Output the [X, Y] coordinate of the center of the cell containing the given text.  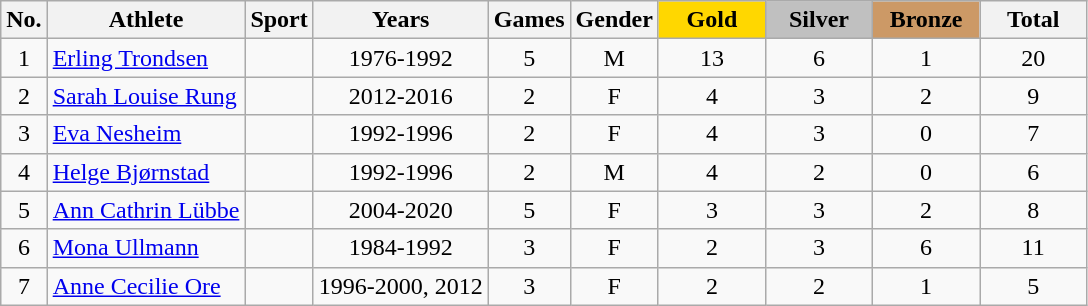
No. [24, 20]
Games [529, 20]
Athlete [146, 20]
Sarah Louise Rung [146, 96]
Silver [818, 20]
2012-2016 [400, 96]
1976-1992 [400, 58]
Ann Cathrin Lübbe [146, 210]
Bronze [926, 20]
Years [400, 20]
11 [1034, 248]
Eva Nesheim [146, 134]
Helge Bjørnstad [146, 172]
Gender [614, 20]
2004-2020 [400, 210]
Total [1034, 20]
Erling Trondsen [146, 58]
1996-2000, 2012 [400, 286]
20 [1034, 58]
Sport [279, 20]
Anne Cecilie Ore [146, 286]
8 [1034, 210]
Gold [712, 20]
Mona Ullmann [146, 248]
9 [1034, 96]
13 [712, 58]
1984-1992 [400, 248]
